Identify which cell holds the provided text, then report its (x, y) central coordinate. 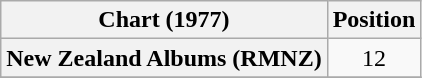
Chart (1977) (164, 20)
Position (374, 20)
New Zealand Albums (RMNZ) (164, 58)
12 (374, 58)
